Find where the given text appears and provide that cell's center as (x, y) coordinate. 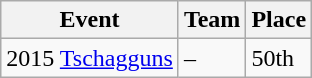
Team (212, 20)
Place (279, 20)
– (212, 58)
2015 Tschagguns (90, 58)
50th (279, 58)
Event (90, 20)
